Locate the cell with the specified text and output its [X, Y] center coordinate. 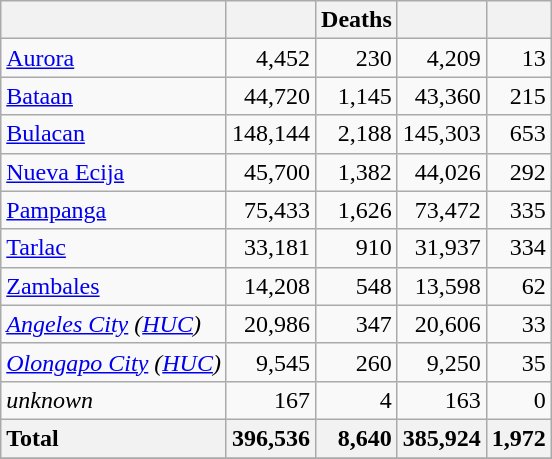
1,145 [357, 96]
385,924 [442, 438]
260 [357, 362]
8,640 [357, 438]
215 [518, 96]
33 [518, 324]
1,972 [518, 438]
33,181 [270, 248]
0 [518, 400]
35 [518, 362]
unknown [114, 400]
Angeles City (HUC) [114, 324]
Bulacan [114, 134]
Deaths [357, 20]
396,536 [270, 438]
73,472 [442, 210]
1,626 [357, 210]
Zambales [114, 286]
43,360 [442, 96]
75,433 [270, 210]
13,598 [442, 286]
20,606 [442, 324]
Nueva Ecija [114, 172]
Olongapo City (HUC) [114, 362]
Total [114, 438]
62 [518, 286]
292 [518, 172]
1,382 [357, 172]
Aurora [114, 58]
4,209 [442, 58]
145,303 [442, 134]
31,937 [442, 248]
Pampanga [114, 210]
13 [518, 58]
4,452 [270, 58]
163 [442, 400]
334 [518, 248]
2,188 [357, 134]
20,986 [270, 324]
14,208 [270, 286]
44,026 [442, 172]
Tarlac [114, 248]
4 [357, 400]
44,720 [270, 96]
9,250 [442, 362]
230 [357, 58]
9,545 [270, 362]
548 [357, 286]
910 [357, 248]
148,144 [270, 134]
167 [270, 400]
Bataan [114, 96]
653 [518, 134]
347 [357, 324]
335 [518, 210]
45,700 [270, 172]
